Output the (x, y) coordinate of the center of the cell containing the given text.  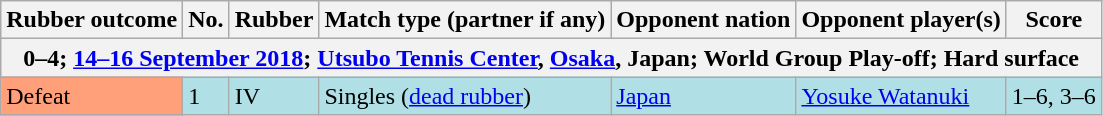
Opponent player(s) (901, 20)
Japan (704, 96)
1 (206, 96)
Rubber outcome (92, 20)
No. (206, 20)
Yosuke Watanuki (901, 96)
Rubber (274, 20)
Defeat (92, 96)
Singles (dead rubber) (465, 96)
0–4; 14–16 September 2018; Utsubo Tennis Center, Osaka, Japan; World Group Play-off; Hard surface (552, 58)
Score (1054, 20)
Match type (partner if any) (465, 20)
1–6, 3–6 (1054, 96)
IV (274, 96)
Opponent nation (704, 20)
